Determine the (x, y) coordinate at the center of the cell enclosing the given text.  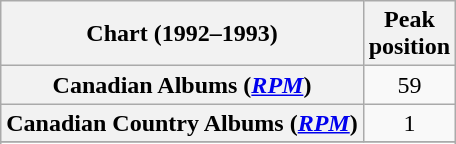
Peakposition (409, 34)
Canadian Country Albums (RPM) (182, 123)
Canadian Albums (RPM) (182, 85)
1 (409, 123)
Chart (1992–1993) (182, 34)
59 (409, 85)
